Search for the cell housing the specified text and yield its (x, y) center coordinate. 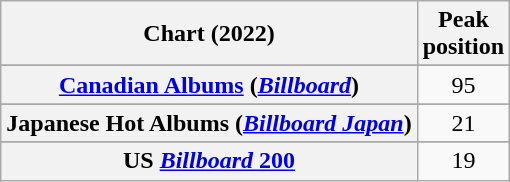
95 (463, 85)
21 (463, 123)
Peakposition (463, 34)
Chart (2022) (209, 34)
US Billboard 200 (209, 161)
Japanese Hot Albums (Billboard Japan) (209, 123)
Canadian Albums (Billboard) (209, 85)
19 (463, 161)
